Search for the cell housing the specified text and yield its [x, y] center coordinate. 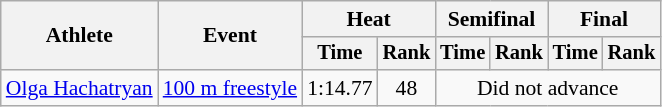
Final [604, 19]
Event [230, 36]
Heat [368, 19]
48 [407, 88]
Olga Hachatryan [80, 88]
1:14.77 [340, 88]
100 m freestyle [230, 88]
Athlete [80, 36]
Semifinal [491, 19]
Did not advance [548, 88]
